Return [x, y] of the center of cell containing provided text 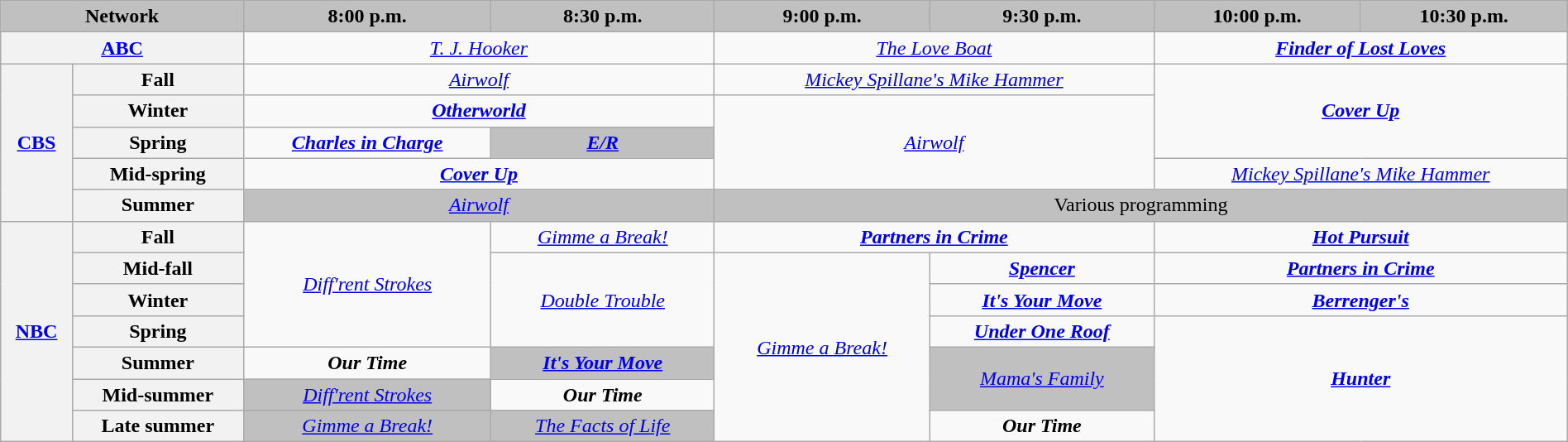
9:30 p.m. [1042, 17]
The Love Boat [935, 48]
Mama's Family [1042, 378]
Network [122, 17]
9:00 p.m. [822, 17]
NBC [36, 331]
Mid-fall [157, 268]
Mid-spring [157, 174]
CBS [36, 142]
Finder of Lost Loves [1360, 48]
T. J. Hooker [478, 48]
8:30 p.m. [603, 17]
Hot Pursuit [1360, 237]
Charles in Charge [367, 142]
The Facts of Life [603, 426]
10:30 p.m. [1464, 17]
Berrenger's [1360, 300]
10:00 p.m. [1257, 17]
Mid-summer [157, 395]
Double Trouble [603, 300]
Otherworld [478, 111]
Hunter [1360, 378]
Late summer [157, 426]
Under One Roof [1042, 331]
Various programming [1141, 205]
ABC [122, 48]
Spencer [1042, 268]
8:00 p.m. [367, 17]
E/R [603, 142]
